For the text-containing cell, return its midpoint in [x, y] coordinate format. 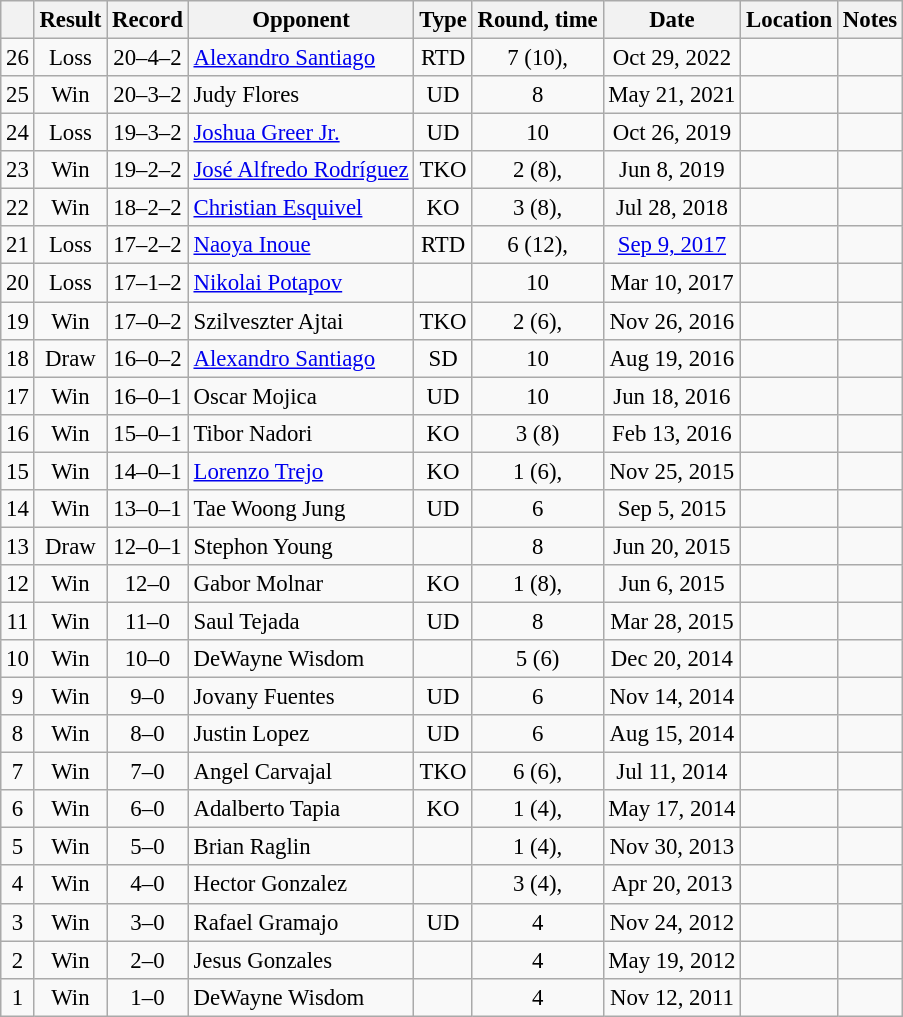
Jun 20, 2015 [672, 546]
3 [18, 922]
3 (8), [538, 208]
Nov 30, 2013 [672, 847]
6 (6), [538, 772]
11 [18, 621]
José Alfredo Rodríguez [301, 170]
3 (4), [538, 885]
18–2–2 [148, 208]
Nov 25, 2015 [672, 471]
Oscar Mojica [301, 396]
Result [70, 20]
Jun 8, 2019 [672, 170]
Jovany Fuentes [301, 697]
16–0–1 [148, 396]
5 [18, 847]
Saul Tejada [301, 621]
Hector Gonzalez [301, 885]
1 [18, 997]
26 [18, 58]
12 [18, 584]
20 [18, 283]
Mar 10, 2017 [672, 283]
24 [18, 133]
10–0 [148, 659]
16 [18, 433]
Round, time [538, 20]
6–0 [148, 809]
Jun 6, 2015 [672, 584]
17–0–2 [148, 321]
8–0 [148, 734]
Apr 20, 2013 [672, 885]
SD [443, 358]
2 (8), [538, 170]
20–3–2 [148, 95]
3 (8) [538, 433]
Aug 15, 2014 [672, 734]
3–0 [148, 922]
16–0–2 [148, 358]
Nikolai Potapov [301, 283]
2–0 [148, 960]
Naoya Inoue [301, 245]
Aug 19, 2016 [672, 358]
Jun 18, 2016 [672, 396]
Adalberto Tapia [301, 809]
19–3–2 [148, 133]
9–0 [148, 697]
Jesus Gonzales [301, 960]
7 (10), [538, 58]
Jul 28, 2018 [672, 208]
17–2–2 [148, 245]
13 [18, 546]
Judy Flores [301, 95]
Gabor Molnar [301, 584]
2 [18, 960]
Type [443, 20]
18 [18, 358]
Date [672, 20]
5 (6) [538, 659]
14 [18, 509]
25 [18, 95]
2 (6), [538, 321]
7 [18, 772]
Mar 28, 2015 [672, 621]
6 (12), [538, 245]
Notes [870, 20]
Nov 26, 2016 [672, 321]
1 (8), [538, 584]
1–0 [148, 997]
Szilveszter Ajtai [301, 321]
12–0–1 [148, 546]
May 19, 2012 [672, 960]
Nov 24, 2012 [672, 922]
Nov 12, 2011 [672, 997]
Oct 26, 2019 [672, 133]
Oct 29, 2022 [672, 58]
Justin Lopez [301, 734]
Brian Raglin [301, 847]
17 [18, 396]
21 [18, 245]
Feb 13, 2016 [672, 433]
17–1–2 [148, 283]
Opponent [301, 20]
Christian Esquivel [301, 208]
Stephon Young [301, 546]
May 17, 2014 [672, 809]
Joshua Greer Jr. [301, 133]
Jul 11, 2014 [672, 772]
20–4–2 [148, 58]
23 [18, 170]
19 [18, 321]
13–0–1 [148, 509]
15 [18, 471]
Tibor Nadori [301, 433]
Angel Carvajal [301, 772]
22 [18, 208]
Lorenzo Trejo [301, 471]
Rafael Gramajo [301, 922]
14–0–1 [148, 471]
Tae Woong Jung [301, 509]
Record [148, 20]
9 [18, 697]
12–0 [148, 584]
Dec 20, 2014 [672, 659]
4–0 [148, 885]
5–0 [148, 847]
May 21, 2021 [672, 95]
11–0 [148, 621]
Nov 14, 2014 [672, 697]
1 (6), [538, 471]
Location [790, 20]
Sep 5, 2015 [672, 509]
7–0 [148, 772]
19–2–2 [148, 170]
Sep 9, 2017 [672, 245]
15–0–1 [148, 433]
